Find where the given text appears and provide that cell's center as (X, Y) coordinate. 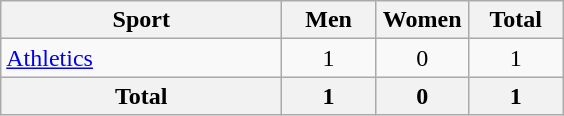
Women (422, 20)
Men (329, 20)
Sport (142, 20)
Athletics (142, 58)
